From the cell containing the given text, extract its center point as (X, Y) coordinate. 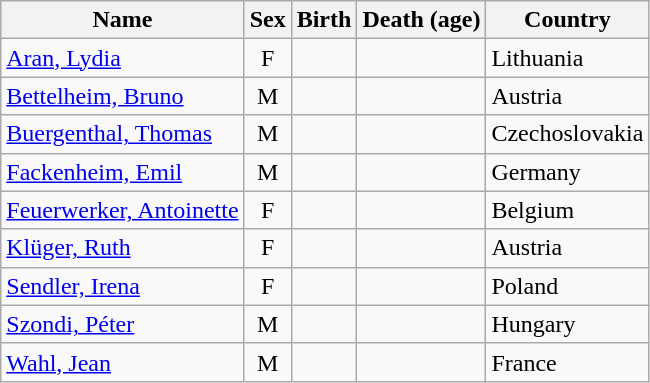
Death (age) (422, 20)
Birth (324, 20)
Buergenthal, Thomas (122, 134)
Country (568, 20)
Germany (568, 172)
Poland (568, 286)
Feuerwerker, Antoinette (122, 210)
France (568, 362)
Bettelheim, Bruno (122, 96)
Sex (268, 20)
Lithuania (568, 58)
Wahl, Jean (122, 362)
Belgium (568, 210)
Szondi, Péter (122, 324)
Name (122, 20)
Sendler, Irena (122, 286)
Hungary (568, 324)
Aran, Lydia (122, 58)
Fackenheim, Emil (122, 172)
Czechoslovakia (568, 134)
Klüger, Ruth (122, 248)
